Search for the cell housing the specified text and yield its [x, y] center coordinate. 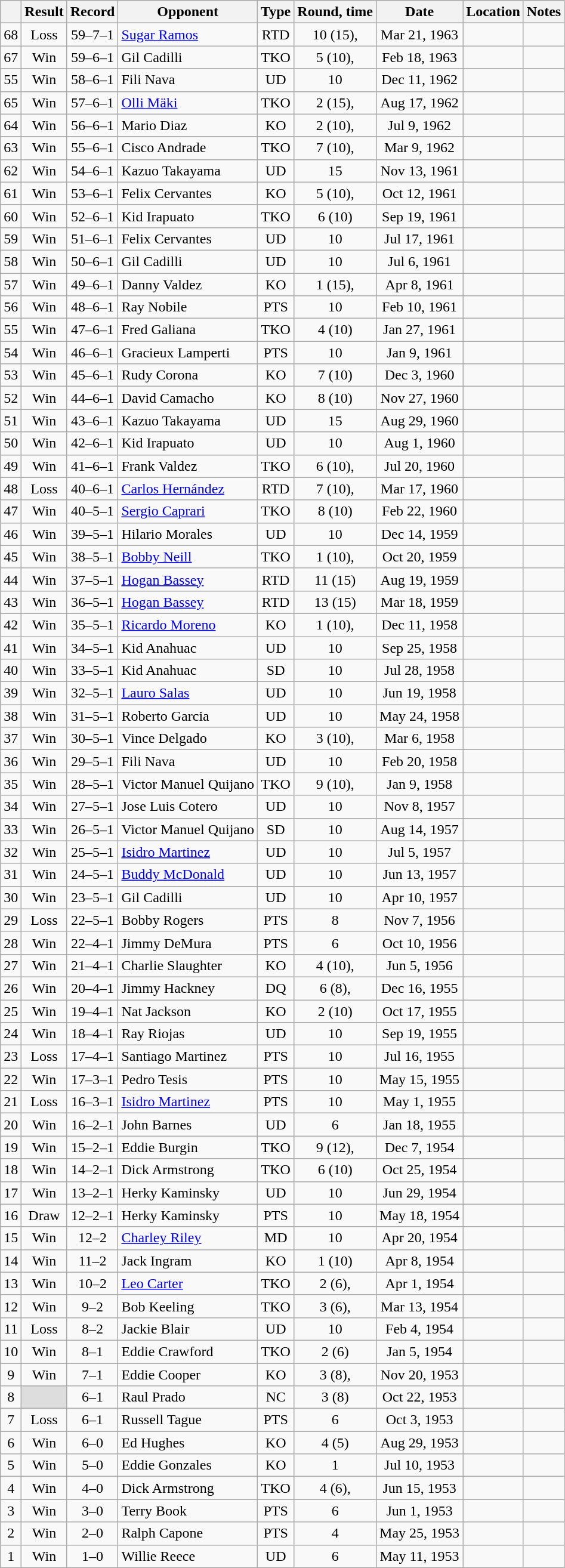
Vince Delgado [188, 739]
36–5–1 [92, 602]
25 [11, 1011]
Jimmy Hackney [188, 988]
Raul Prado [188, 1397]
2 (10) [335, 1011]
Hilario Morales [188, 534]
37–5–1 [92, 579]
Notes [544, 12]
51 [11, 421]
2 (10), [335, 125]
3 (6), [335, 1306]
Lauro Salas [188, 693]
Rudy Corona [188, 375]
52–6–1 [92, 216]
Ray Nobile [188, 307]
4 (6), [335, 1488]
38 [11, 716]
Oct 25, 1954 [420, 1170]
Feb 22, 1960 [420, 511]
6–0 [92, 1443]
Jul 5, 1957 [420, 852]
Feb 18, 1963 [420, 57]
Ed Hughes [188, 1443]
22 [11, 1079]
10 (15), [335, 35]
6 (8), [335, 988]
Eddie Crawford [188, 1351]
Charlie Slaughter [188, 965]
Opponent [188, 12]
29–5–1 [92, 761]
Mar 21, 1963 [420, 35]
23–5–1 [92, 897]
Jul 17, 1961 [420, 239]
Jun 15, 1953 [420, 1488]
24–5–1 [92, 875]
2 (6) [335, 1351]
44 [11, 579]
14–2–1 [92, 1170]
Mar 17, 1960 [420, 489]
Danny Valdez [188, 285]
Apr 20, 1954 [420, 1238]
34 [11, 807]
42–6–1 [92, 443]
Dec 3, 1960 [420, 375]
54–6–1 [92, 171]
David Camacho [188, 398]
Jun 1, 1953 [420, 1511]
Oct 20, 1959 [420, 557]
47–6–1 [92, 330]
1 (15), [335, 285]
Aug 19, 1959 [420, 579]
Nov 7, 1956 [420, 920]
20 [11, 1125]
May 11, 1953 [420, 1556]
13 [11, 1283]
Round, time [335, 12]
40 [11, 671]
50–6–1 [92, 261]
Willie Reece [188, 1556]
40–6–1 [92, 489]
5–0 [92, 1465]
2 (15), [335, 103]
2 [11, 1533]
57–6–1 [92, 103]
62 [11, 171]
Aug 29, 1953 [420, 1443]
May 24, 1958 [420, 716]
11 [11, 1329]
9 [11, 1374]
30–5–1 [92, 739]
41–6–1 [92, 466]
Bob Keeling [188, 1306]
68 [11, 35]
Mar 18, 1959 [420, 602]
Eddie Gonzales [188, 1465]
Ralph Capone [188, 1533]
59 [11, 239]
47 [11, 511]
Dec 11, 1962 [420, 80]
Aug 29, 1960 [420, 421]
May 18, 1954 [420, 1215]
15–2–1 [92, 1147]
56–6–1 [92, 125]
29 [11, 920]
37 [11, 739]
38–5–1 [92, 557]
33–5–1 [92, 671]
61 [11, 193]
26–5–1 [92, 829]
Roberto Garcia [188, 716]
Date [420, 12]
16–3–1 [92, 1102]
Jack Ingram [188, 1261]
Apr 8, 1954 [420, 1261]
Jan 18, 1955 [420, 1125]
11 (15) [335, 579]
Jul 28, 1958 [420, 671]
Feb 4, 1954 [420, 1329]
21–4–1 [92, 965]
Jun 5, 1956 [420, 965]
Jun 13, 1957 [420, 875]
Carlos Hernández [188, 489]
Sergio Caprari [188, 511]
43–6–1 [92, 421]
10–2 [92, 1283]
36 [11, 761]
3–0 [92, 1511]
20–4–1 [92, 988]
9–2 [92, 1306]
33 [11, 829]
MD [276, 1238]
Mar 9, 1962 [420, 148]
31–5–1 [92, 716]
28–5–1 [92, 784]
49–6–1 [92, 285]
Gracieux Lamperti [188, 353]
Dec 11, 1958 [420, 625]
13–2–1 [92, 1193]
Record [92, 12]
Jul 6, 1961 [420, 261]
59–7–1 [92, 35]
42 [11, 625]
64 [11, 125]
7–1 [92, 1374]
58–6–1 [92, 80]
39–5–1 [92, 534]
Jul 20, 1960 [420, 466]
4 (5) [335, 1443]
Jul 16, 1955 [420, 1057]
Jan 27, 1961 [420, 330]
May 25, 1953 [420, 1533]
7 [11, 1420]
18–4–1 [92, 1034]
25–5–1 [92, 852]
Olli Mäki [188, 103]
17–4–1 [92, 1057]
Oct 22, 1953 [420, 1397]
23 [11, 1057]
59–6–1 [92, 57]
45–6–1 [92, 375]
Nat Jackson [188, 1011]
4–0 [92, 1488]
4 (10), [335, 965]
65 [11, 103]
9 (12), [335, 1147]
Fred Galiana [188, 330]
19 [11, 1147]
May 1, 1955 [420, 1102]
26 [11, 988]
13 (15) [335, 602]
34–5–1 [92, 647]
63 [11, 148]
52 [11, 398]
67 [11, 57]
28 [11, 943]
Sep 19, 1961 [420, 216]
Sugar Ramos [188, 35]
John Barnes [188, 1125]
Aug 14, 1957 [420, 829]
7 (10) [335, 375]
35–5–1 [92, 625]
Sep 19, 1955 [420, 1034]
3 (10), [335, 739]
NC [276, 1397]
Ray Riojas [188, 1034]
Nov 27, 1960 [420, 398]
Apr 10, 1957 [420, 897]
16–2–1 [92, 1125]
Jun 29, 1954 [420, 1193]
Jan 9, 1958 [420, 784]
17–3–1 [92, 1079]
Eddie Cooper [188, 1374]
Nov 20, 1953 [420, 1374]
Jan 9, 1961 [420, 353]
3 (8), [335, 1374]
46 [11, 534]
Aug 1, 1960 [420, 443]
Cisco Andrade [188, 148]
Feb 20, 1958 [420, 761]
Nov 13, 1961 [420, 171]
53 [11, 375]
12–2–1 [92, 1215]
2–0 [92, 1533]
1–0 [92, 1556]
Jackie Blair [188, 1329]
Result [44, 12]
Buddy McDonald [188, 875]
18 [11, 1170]
Mar 6, 1958 [420, 739]
Jul 10, 1953 [420, 1465]
5 [11, 1465]
Location [493, 12]
22–4–1 [92, 943]
44–6–1 [92, 398]
11–2 [92, 1261]
Apr 1, 1954 [420, 1283]
Terry Book [188, 1511]
Nov 8, 1957 [420, 807]
12–2 [92, 1238]
Dec 14, 1959 [420, 534]
57 [11, 285]
Dec 16, 1955 [420, 988]
14 [11, 1261]
31 [11, 875]
27 [11, 965]
8–2 [92, 1329]
48 [11, 489]
50 [11, 443]
Eddie Burgin [188, 1147]
Charley Riley [188, 1238]
1 (10) [335, 1261]
DQ [276, 988]
Oct 10, 1956 [420, 943]
60 [11, 216]
19–4–1 [92, 1011]
6 (10), [335, 466]
46–6–1 [92, 353]
45 [11, 557]
Draw [44, 1215]
Russell Tague [188, 1420]
Oct 17, 1955 [420, 1011]
Oct 3, 1953 [420, 1420]
24 [11, 1034]
Oct 12, 1961 [420, 193]
35 [11, 784]
Jan 5, 1954 [420, 1351]
3 [11, 1511]
53–6–1 [92, 193]
49 [11, 466]
Leo Carter [188, 1283]
54 [11, 353]
2 (6), [335, 1283]
22–5–1 [92, 920]
8–1 [92, 1351]
Ricardo Moreno [188, 625]
Frank Valdez [188, 466]
27–5–1 [92, 807]
32–5–1 [92, 693]
3 (8) [335, 1397]
Jimmy DeMura [188, 943]
58 [11, 261]
Jul 9, 1962 [420, 125]
Santiago Martinez [188, 1057]
39 [11, 693]
Bobby Rogers [188, 920]
Apr 8, 1961 [420, 285]
56 [11, 307]
Pedro Tesis [188, 1079]
43 [11, 602]
9 (10), [335, 784]
4 (10) [335, 330]
Jose Luis Cotero [188, 807]
51–6–1 [92, 239]
May 15, 1955 [420, 1079]
Feb 10, 1961 [420, 307]
Jun 19, 1958 [420, 693]
40–5–1 [92, 511]
Mar 13, 1954 [420, 1306]
16 [11, 1215]
17 [11, 1193]
Sep 25, 1958 [420, 647]
30 [11, 897]
32 [11, 852]
Dec 7, 1954 [420, 1147]
Type [276, 12]
12 [11, 1306]
Mario Diaz [188, 125]
Aug 17, 1962 [420, 103]
21 [11, 1102]
48–6–1 [92, 307]
55–6–1 [92, 148]
41 [11, 647]
Bobby Neill [188, 557]
